For the text-containing cell, return its midpoint in (x, y) coordinate format. 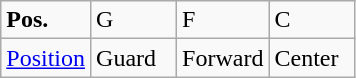
Position (46, 58)
C (312, 20)
G (134, 20)
Center (312, 58)
Pos. (46, 20)
Forward (223, 58)
F (223, 20)
Guard (134, 58)
